Locate the cell with the specified text and output its [X, Y] center coordinate. 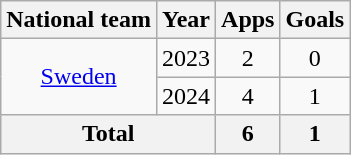
Sweden [79, 77]
4 [248, 96]
2024 [186, 96]
Year [186, 20]
Total [108, 134]
Goals [315, 20]
Apps [248, 20]
0 [315, 58]
2 [248, 58]
6 [248, 134]
2023 [186, 58]
National team [79, 20]
